Locate the cell with the specified text and output its [X, Y] center coordinate. 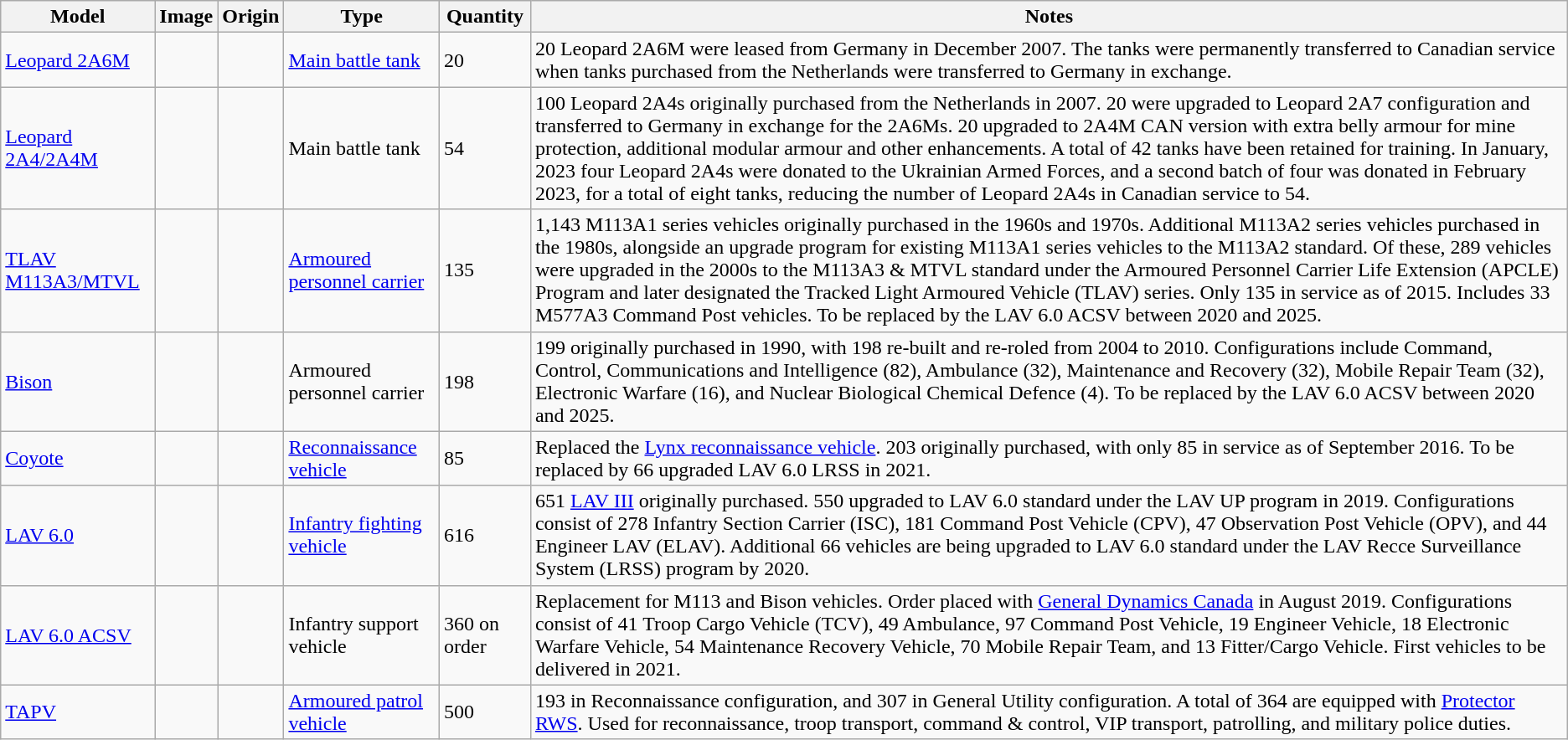
135 [486, 270]
Image [186, 17]
LAV 6.0 [78, 536]
Quantity [486, 17]
Origin [251, 17]
Leopard 2A6M [78, 60]
LAV 6.0 ACSV [78, 635]
TLAV M113A3/MTVL [78, 270]
Coyote [78, 459]
616 [486, 536]
54 [486, 148]
Infantry fighting vehicle [362, 536]
20 [486, 60]
Model [78, 17]
Leopard 2A4/2A4M [78, 148]
360 on order [486, 635]
85 [486, 459]
Armoured patrol vehicle [362, 712]
198 [486, 382]
Reconnaissance vehicle [362, 459]
Notes [1049, 17]
TAPV [78, 712]
Infantry support vehicle [362, 635]
Type [362, 17]
Bison [78, 382]
500 [486, 712]
